Search for the cell housing the specified text and yield its (x, y) center coordinate. 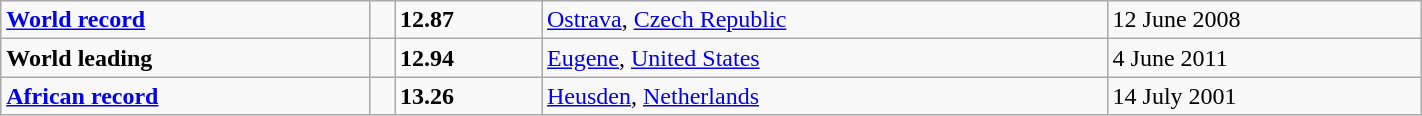
14 July 2001 (1264, 96)
4 June 2011 (1264, 58)
12 June 2008 (1264, 20)
12.87 (468, 20)
Heusden, Netherlands (825, 96)
World leading (186, 58)
12.94 (468, 58)
African record (186, 96)
13.26 (468, 96)
Eugene, United States (825, 58)
Ostrava, Czech Republic (825, 20)
World record (186, 20)
